Output the [x, y] coordinate of the center of the cell containing the given text.  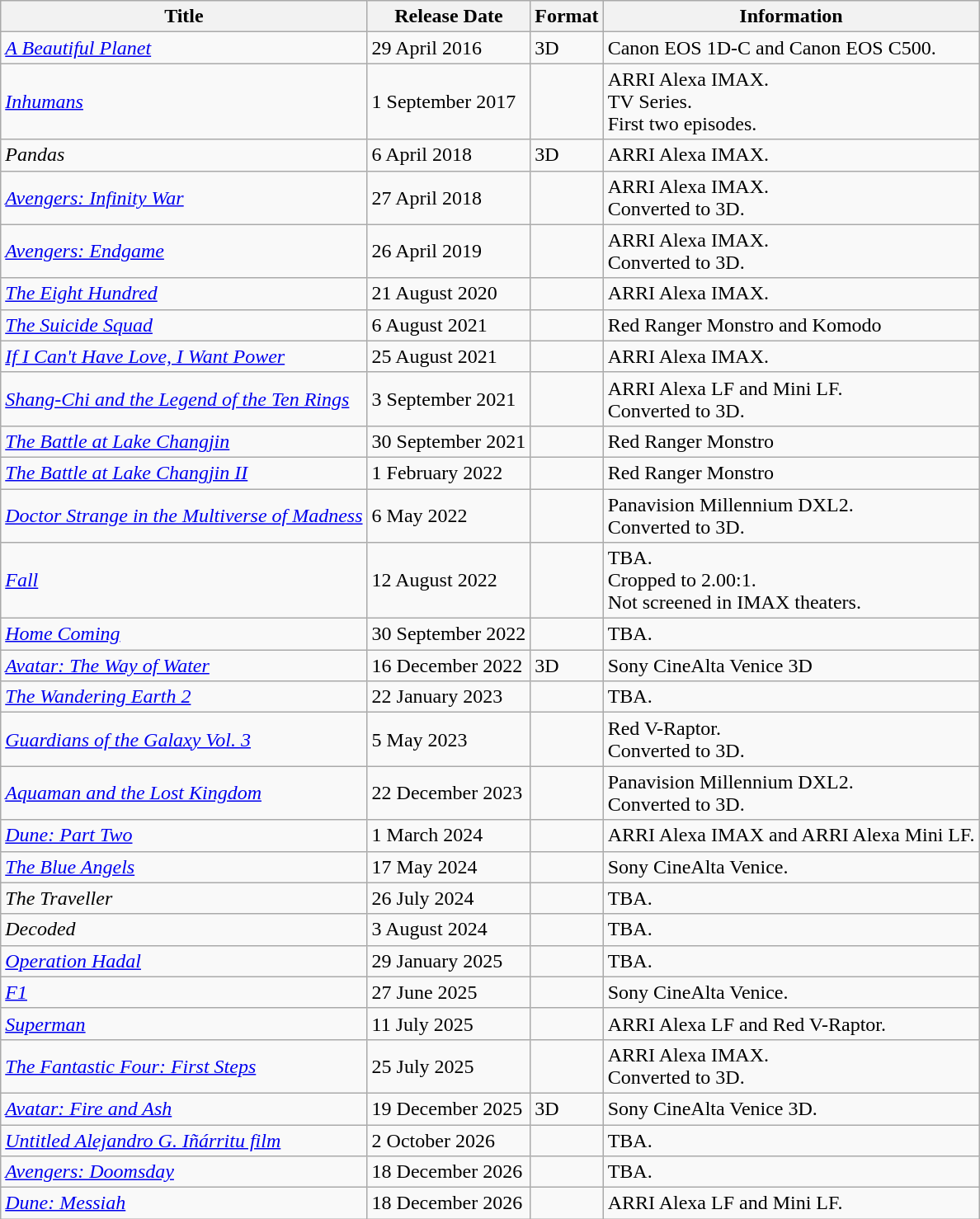
F1 [184, 992]
Operation Hadal [184, 961]
2 October 2026 [449, 1141]
Inhumans [184, 101]
A Beautiful Planet [184, 48]
ARRI Alexa LF and Mini LF.Converted to 3D. [791, 399]
29 January 2025 [449, 961]
ARRI Alexa IMAX.TV Series.First two episodes. [791, 101]
Avengers: Endgame [184, 251]
Red V-Raptor.Converted to 3D. [791, 739]
Canon EOS 1D-C and Canon EOS C500. [791, 48]
Title [184, 16]
26 April 2019 [449, 251]
25 August 2021 [449, 356]
Doctor Strange in the Multiverse of Madness [184, 515]
6 May 2022 [449, 515]
Release Date [449, 16]
The Suicide Squad [184, 325]
The Blue Angels [184, 867]
The Battle at Lake Changjin II [184, 473]
Home Coming [184, 634]
Avatar: Fire and Ash [184, 1108]
The Eight Hundred [184, 294]
11 July 2025 [449, 1024]
22 December 2023 [449, 793]
Superman [184, 1024]
Guardians of the Galaxy Vol. 3 [184, 739]
1 March 2024 [449, 835]
Avengers: Infinity War [184, 198]
6 April 2018 [449, 155]
12 August 2022 [449, 581]
The Traveller [184, 898]
1 February 2022 [449, 473]
If I Can't Have Love, I Want Power [184, 356]
17 May 2024 [449, 867]
Sony CineAlta Venice 3D [791, 666]
3 September 2021 [449, 399]
Dune: Part Two [184, 835]
27 April 2018 [449, 198]
The Battle at Lake Changjin [184, 441]
5 May 2023 [449, 739]
26 July 2024 [449, 898]
30 September 2021 [449, 441]
ARRI Alexa IMAX and ARRI Alexa Mini LF. [791, 835]
Aquaman and the Lost Kingdom [184, 793]
16 December 2022 [449, 666]
The Fantastic Four: First Steps [184, 1066]
ARRI Alexa LF and Red V-Raptor. [791, 1024]
30 September 2022 [449, 634]
TBA.Cropped to 2.00:1.Not screened in IMAX theaters. [791, 581]
3 August 2024 [449, 930]
The Wandering Earth 2 [184, 697]
1 September 2017 [449, 101]
Format [567, 16]
Red Ranger Monstro and Komodo [791, 325]
Untitled Alejandro G. Iñárritu film [184, 1141]
ARRI Alexa LF and Mini LF. [791, 1203]
19 December 2025 [449, 1108]
Fall [184, 581]
Shang-Chi and the Legend of the Ten Rings [184, 399]
Information [791, 16]
29 April 2016 [449, 48]
Avatar: The Way of Water [184, 666]
27 June 2025 [449, 992]
25 July 2025 [449, 1066]
Decoded [184, 930]
Dune: Messiah [184, 1203]
Sony CineAlta Venice 3D. [791, 1108]
Avengers: Doomsday [184, 1172]
Pandas [184, 155]
21 August 2020 [449, 294]
22 January 2023 [449, 697]
6 August 2021 [449, 325]
